For the text-containing cell, return its midpoint in [X, Y] coordinate format. 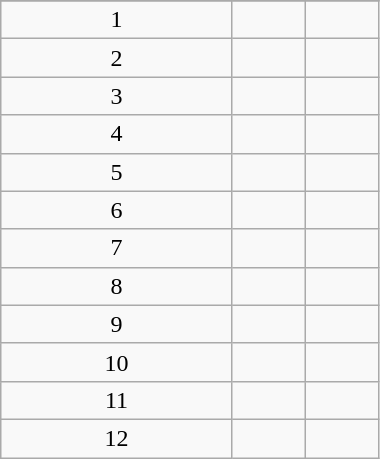
1 [117, 20]
3 [117, 96]
10 [117, 362]
5 [117, 172]
11 [117, 400]
12 [117, 438]
2 [117, 58]
7 [117, 248]
4 [117, 134]
6 [117, 210]
8 [117, 286]
9 [117, 324]
